Scan for the cell matching the given text and deliver its (X, Y) coordinate at center. 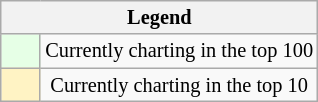
Currently charting in the top 10 (179, 85)
Currently charting in the top 100 (179, 51)
Legend (160, 17)
